Locate the cell with the specified text and output its [X, Y] center coordinate. 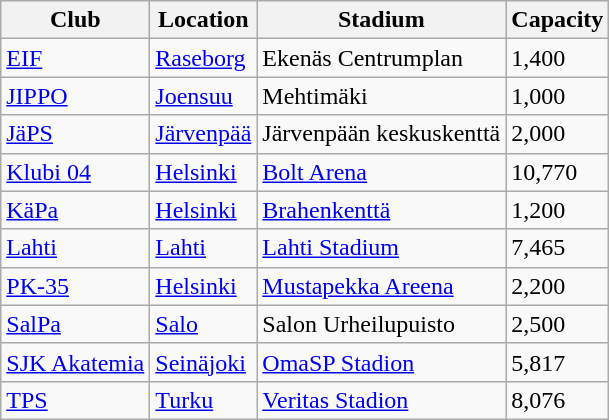
Location [204, 20]
8,076 [558, 400]
Veritas Stadion [382, 400]
Raseborg [204, 58]
SalPa [76, 324]
Klubi 04 [76, 172]
Turku [204, 400]
Järvenpää [204, 134]
Mustapekka Areena [382, 286]
Brahenkenttä [382, 210]
Ekenäs Centrumplan [382, 58]
7,465 [558, 248]
Mehtimäki [382, 96]
Bolt Arena [382, 172]
1,200 [558, 210]
JäPS [76, 134]
OmaSP Stadion [382, 362]
Lahti Stadium [382, 248]
SJK Akatemia [76, 362]
Joensuu [204, 96]
JIPPO [76, 96]
EIF [76, 58]
1,400 [558, 58]
Järvenpään keskuskenttä [382, 134]
Seinäjoki [204, 362]
PK-35 [76, 286]
Capacity [558, 20]
2,500 [558, 324]
Club [76, 20]
KäPa [76, 210]
1,000 [558, 96]
5,817 [558, 362]
10,770 [558, 172]
Stadium [382, 20]
Salon Urheilupuisto [382, 324]
TPS [76, 400]
Salo [204, 324]
2,000 [558, 134]
2,200 [558, 286]
